Return (x, y) of the center of cell containing provided text 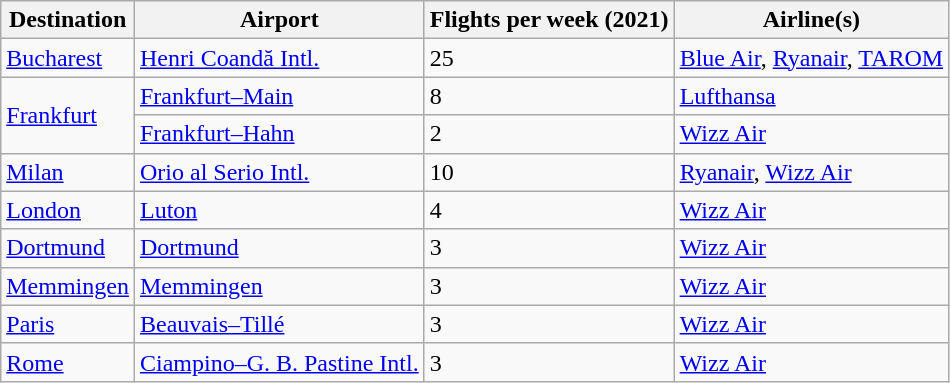
Paris (68, 324)
Rome (68, 362)
Beauvais–Tillé (279, 324)
Airport (279, 20)
Ryanair, Wizz Air (811, 172)
8 (549, 96)
Luton (279, 210)
Frankfurt (68, 115)
Destination (68, 20)
Lufthansa (811, 96)
Airline(s) (811, 20)
Bucharest (68, 58)
25 (549, 58)
Henri Coandă Intl. (279, 58)
2 (549, 134)
4 (549, 210)
Ciampino–G. B. Pastine Intl. (279, 362)
Orio al Serio Intl. (279, 172)
Milan (68, 172)
Blue Air, Ryanair, TAROM (811, 58)
Frankfurt–Hahn (279, 134)
10 (549, 172)
Frankfurt–Main (279, 96)
London (68, 210)
Flights per week (2021) (549, 20)
